Output the (X, Y) coordinate of the center of the cell containing the given text.  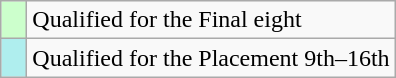
Qualified for the Final eight (211, 20)
Qualified for the Placement 9th–16th (211, 58)
